Extract the (X, Y) coordinate from the center of the cell holding the provided text.  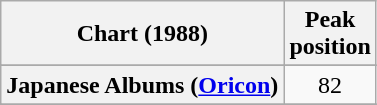
Peakposition (330, 34)
Japanese Albums (Oricon) (142, 85)
Chart (1988) (142, 34)
82 (330, 85)
